Return [x, y] of the center of cell containing provided text 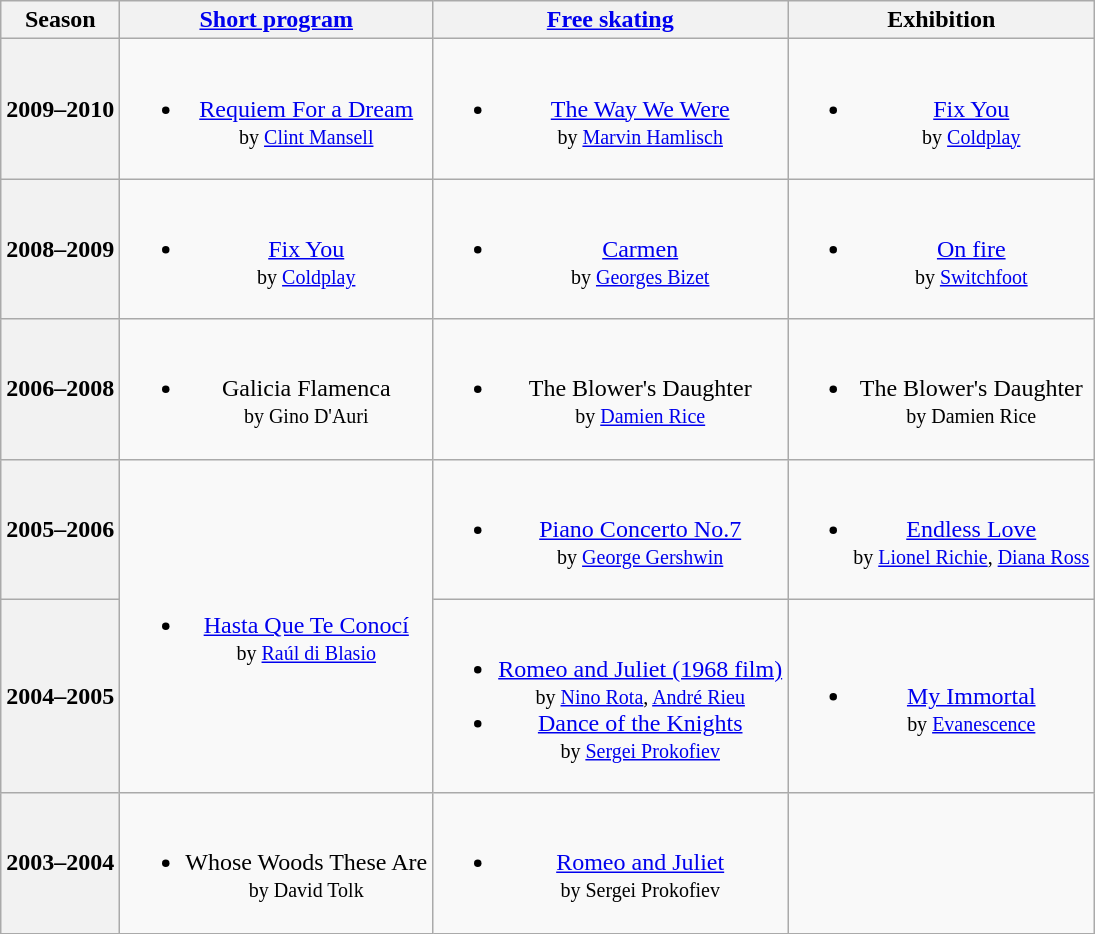
Romeo and Juliet (1968 film) by Nino Rota, André Rieu Dance of the Knights by Sergei Prokofiev [610, 696]
Exhibition [942, 20]
Carmen by Georges Bizet [610, 249]
The Way We Were by Marvin Hamlisch [610, 109]
Short program [276, 20]
My Immortal by Evanescence [942, 696]
Endless Love by Lionel Richie, Diana Ross [942, 529]
2009–2010 [60, 109]
Hasta Que Te Conocí by Raúl di Blasio [276, 626]
Romeo and Juliet by Sergei Prokofiev [610, 863]
Whose Woods These Are by David Tolk [276, 863]
Requiem For a Dream by Clint Mansell [276, 109]
2004–2005 [60, 696]
On fire by Switchfoot [942, 249]
2003–2004 [60, 863]
Season [60, 20]
Free skating [610, 20]
Galicia Flamenca by Gino D'Auri [276, 389]
2008–2009 [60, 249]
Piano Concerto No.7 by George Gershwin [610, 529]
2005–2006 [60, 529]
2006–2008 [60, 389]
